Detect which cell encompasses the target text, then output its (x, y) center coordinate. 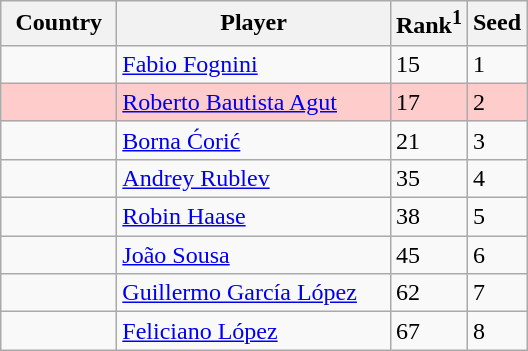
35 (428, 178)
17 (428, 102)
Guillermo García López (254, 293)
5 (496, 217)
2 (496, 102)
21 (428, 140)
Roberto Bautista Agut (254, 102)
Andrey Rublev (254, 178)
4 (496, 178)
Borna Ćorić (254, 140)
45 (428, 255)
1 (496, 64)
6 (496, 255)
Rank1 (428, 24)
Country (59, 24)
15 (428, 64)
Player (254, 24)
Fabio Fognini (254, 64)
João Sousa (254, 255)
Robin Haase (254, 217)
Seed (496, 24)
Feliciano López (254, 331)
67 (428, 331)
8 (496, 331)
7 (496, 293)
38 (428, 217)
3 (496, 140)
62 (428, 293)
